Locate the cell with the specified text and output its (x, y) center coordinate. 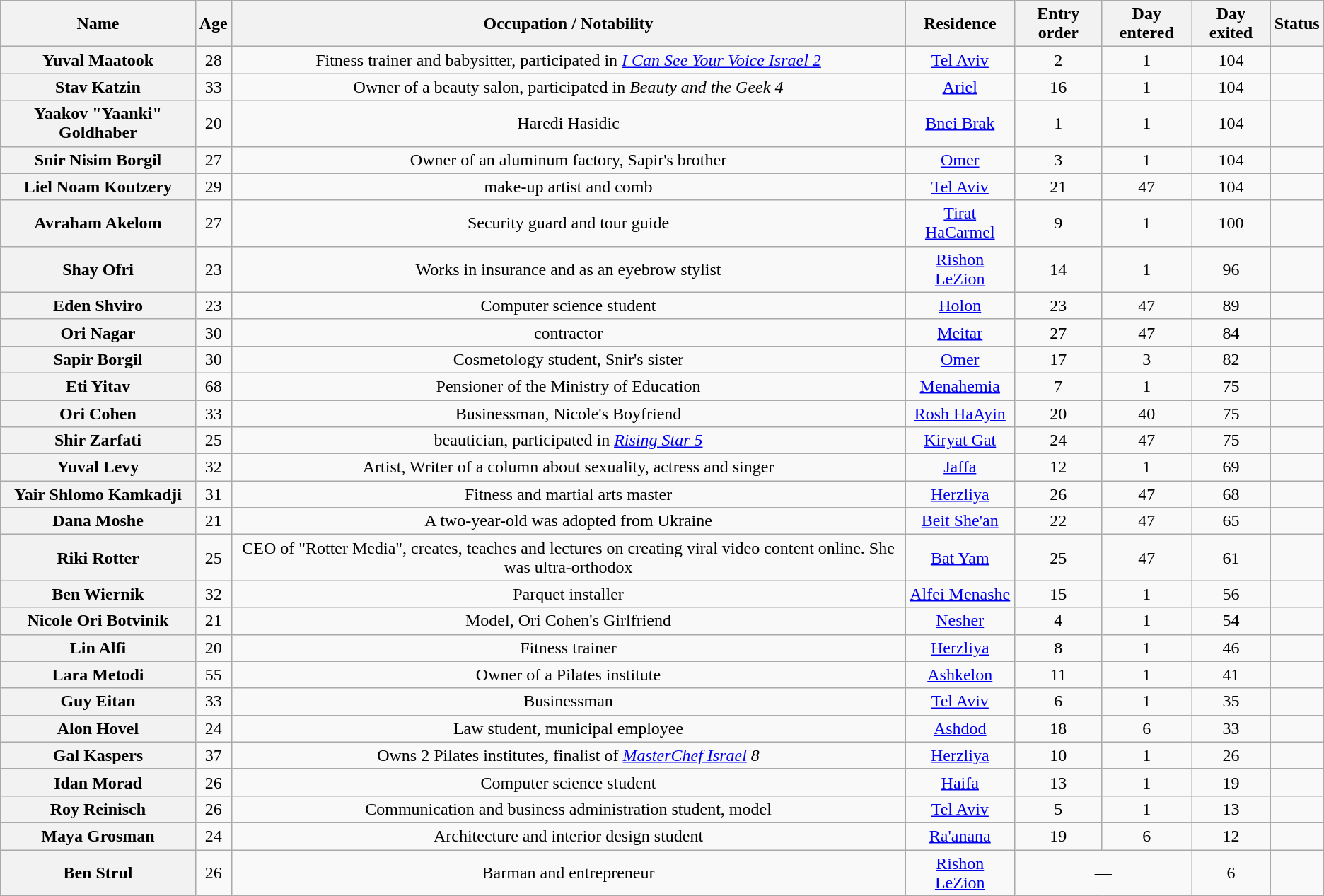
Idan Morad (98, 782)
Businessman, Nicole's Boyfriend (569, 414)
Alfei Menashe (960, 594)
make-up artist and comb (569, 187)
Day entered (1147, 24)
10 (1058, 755)
beautician, participated in Rising Star 5 (569, 441)
Shir Zarfati (98, 441)
Guy Eitan (98, 702)
Stav Katzin (98, 87)
46 (1231, 648)
Day exited (1231, 24)
contractor (569, 332)
Owner of an aluminum factory, Sapir's brother (569, 160)
Eti Yitav (98, 386)
Shay Ofri (98, 269)
Ashdod (960, 728)
Yuval Levy (98, 467)
Roy Reinisch (98, 809)
Gal Kaspers (98, 755)
A two-year-old was adopted from Ukraine (569, 521)
16 (1058, 87)
Model, Ori Cohen's Girlfriend (569, 621)
Owns 2 Pilates institutes, finalist of MasterChef Israel 8 (569, 755)
37 (214, 755)
40 (1147, 414)
Yuval Maatook (98, 60)
Barman and entrepreneur (569, 873)
9 (1058, 223)
82 (1231, 359)
Residence (960, 24)
29 (214, 187)
Cosmetology student, Snir's sister (569, 359)
55 (214, 675)
Haifa (960, 782)
Ra'anana (960, 836)
Menahemia (960, 386)
Artist, Writer of a column about sexuality, actress and singer (569, 467)
28 (214, 60)
Lin Alfi (98, 648)
Architecture and interior design student (569, 836)
Fitness trainer and babysitter, participated in I Can See Your Voice Israel 2 (569, 60)
Meitar (960, 332)
35 (1231, 702)
Ben Strul (98, 873)
18 (1058, 728)
4 (1058, 621)
Nesher (960, 621)
100 (1231, 223)
Yaakov "Yaanki" Goldhaber (98, 123)
54 (1231, 621)
8 (1058, 648)
Liel Noam Koutzery (98, 187)
22 (1058, 521)
Dana Moshe (98, 521)
— (1103, 873)
Ben Wiernik (98, 594)
Occupation / Notability (569, 24)
Tirat HaCarmel (960, 223)
5 (1058, 809)
17 (1058, 359)
Status (1297, 24)
Pensioner of the Ministry of Education (569, 386)
Sapir Borgil (98, 359)
Haredi Hasidic (569, 123)
Beit She'an (960, 521)
Snir Nisim Borgil (98, 160)
Bnei Brak (960, 123)
Bat Yam (960, 557)
Security guard and tour guide (569, 223)
Eden Shviro (98, 306)
Avraham Akelom (98, 223)
Ori Nagar (98, 332)
89 (1231, 306)
69 (1231, 467)
Holon (960, 306)
Works in insurance and as an eyebrow stylist (569, 269)
Riki Rotter (98, 557)
Nicole Ori Botvinik (98, 621)
Fitness and martial arts master (569, 494)
61 (1231, 557)
Alon Hovel (98, 728)
11 (1058, 675)
Lara Metodi (98, 675)
Kiryat Gat (960, 441)
Ariel (960, 87)
31 (214, 494)
Ori Cohen (98, 414)
Parquet installer (569, 594)
Law student, municipal employee (569, 728)
Owner of a beauty salon, participated in Beauty and the Geek 4 (569, 87)
65 (1231, 521)
Fitness trainer (569, 648)
Entry order (1058, 24)
Yair Shlomo Kamkadji (98, 494)
Jaffa (960, 467)
96 (1231, 269)
Maya Grosman (98, 836)
Rosh HaAyin (960, 414)
2 (1058, 60)
CEO of "Rotter Media", creates, teaches and lectures on creating viral video content online. She was ultra-orthodox (569, 557)
Age (214, 24)
Name (98, 24)
Ashkelon (960, 675)
14 (1058, 269)
41 (1231, 675)
7 (1058, 386)
Communication and business administration student, model (569, 809)
Businessman (569, 702)
56 (1231, 594)
15 (1058, 594)
Owner of a Pilates institute (569, 675)
84 (1231, 332)
